For the text-containing cell, return its midpoint in [x, y] coordinate format. 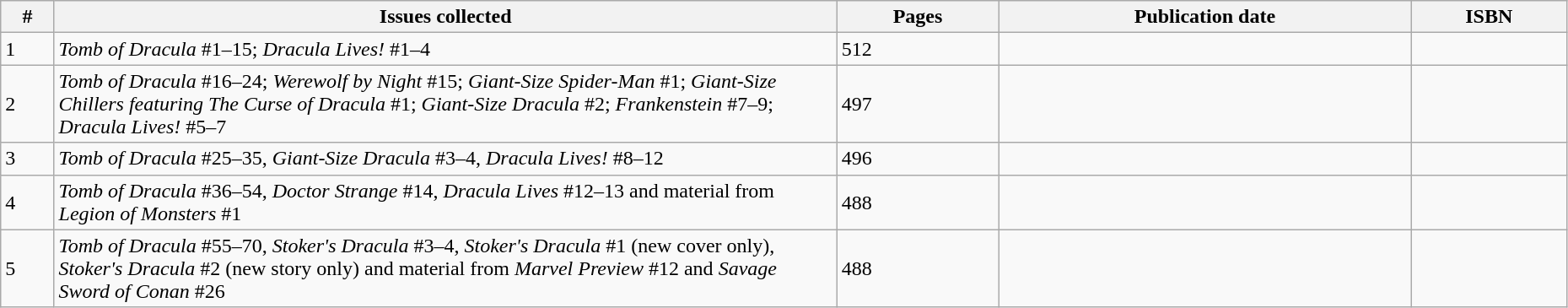
Tomb of Dracula #25–35, Giant-Size Dracula #3–4, Dracula Lives! #8–12 [445, 159]
3 [27, 159]
ISBN [1489, 17]
5 [27, 268]
Pages [918, 17]
Issues collected [445, 17]
512 [918, 49]
Tomb of Dracula #36–54, Doctor Strange #14, Dracula Lives #12–13 and material from Legion of Monsters #1 [445, 203]
4 [27, 203]
497 [918, 104]
496 [918, 159]
# [27, 17]
Publication date [1205, 17]
Tomb of Dracula #1–15; Dracula Lives! #1–4 [445, 49]
2 [27, 104]
1 [27, 49]
